Pinpoint the cell where the given text exists, returning its [X, Y] midpoint coordinate. 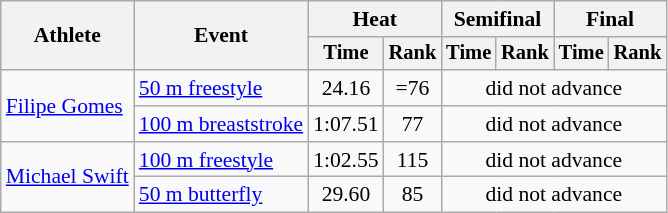
Heat [374, 19]
100 m freestyle [221, 160]
100 m breaststroke [221, 124]
Semifinal [497, 19]
1:07.51 [346, 124]
77 [413, 124]
50 m freestyle [221, 88]
29.60 [346, 195]
85 [413, 195]
24.16 [346, 88]
50 m butterfly [221, 195]
=76 [413, 88]
Michael Swift [68, 178]
Final [610, 19]
115 [413, 160]
Filipe Gomes [68, 106]
Event [221, 36]
1:02.55 [346, 160]
Athlete [68, 36]
